Capture the cell that displays the provided text and extract its [X, Y] central coordinate. 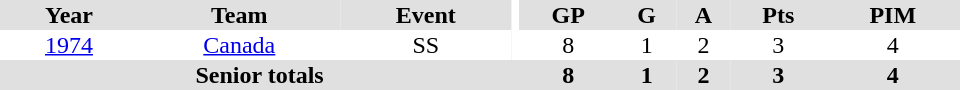
SS [426, 45]
Senior totals [260, 75]
G [646, 15]
Year [69, 15]
Pts [778, 15]
Team [240, 15]
Canada [240, 45]
PIM [893, 15]
1974 [69, 45]
A [704, 15]
GP [568, 15]
Event [426, 15]
